Determine the (x, y) coordinate at the center of the cell enclosing the given text.  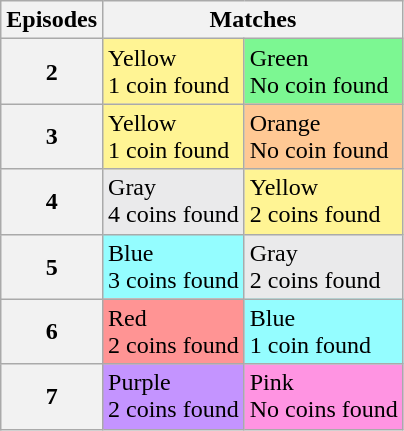
PinkNo coins found (324, 396)
Matches (254, 20)
Red2 coins found (174, 332)
3 (52, 136)
4 (52, 202)
Blue3 coins found (174, 266)
Blue1 coin found (324, 332)
6 (52, 332)
Gray2 coins found (324, 266)
Episodes (52, 20)
Yellow2 coins found (324, 202)
GreenNo coin found (324, 72)
Gray4 coins found (174, 202)
OrangeNo coin found (324, 136)
2 (52, 72)
5 (52, 266)
Purple2 coins found (174, 396)
7 (52, 396)
